Scan for the cell matching the given text and deliver its (x, y) coordinate at center. 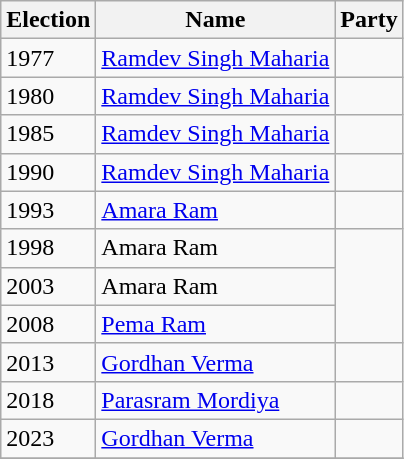
1985 (48, 134)
Party (369, 20)
2003 (48, 286)
1980 (48, 96)
2008 (48, 324)
Parasram Mordiya (216, 400)
Name (216, 20)
1998 (48, 248)
2023 (48, 438)
Pema Ram (216, 324)
1993 (48, 210)
2018 (48, 400)
Election (48, 20)
1990 (48, 172)
2013 (48, 362)
1977 (48, 58)
